Locate the cell with the specified text and output its [X, Y] center coordinate. 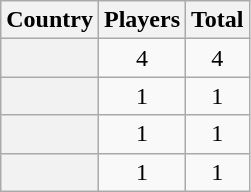
Players [142, 20]
Total [218, 20]
Country [50, 20]
